Identify which cell holds the provided text, then report its [X, Y] central coordinate. 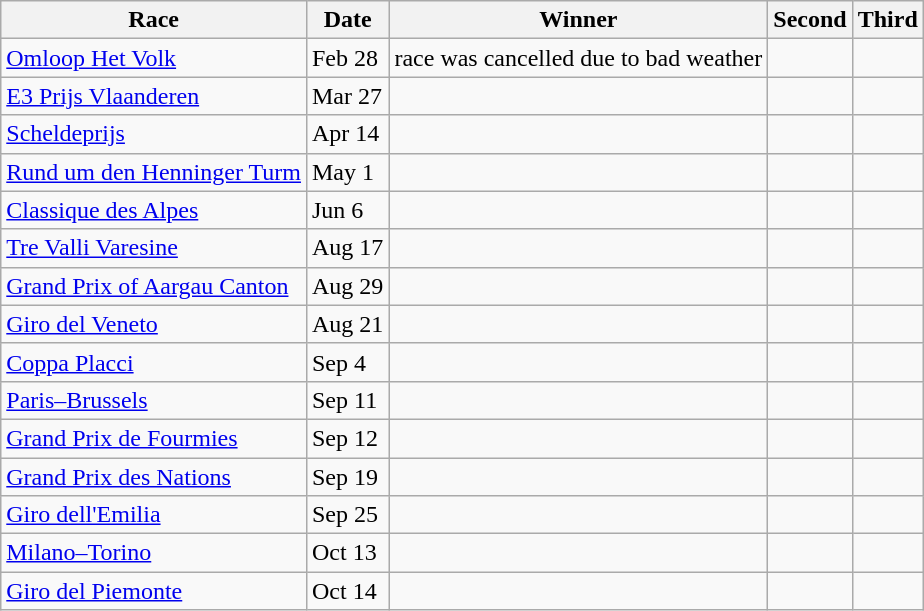
Feb 28 [347, 58]
Winner [578, 20]
Rund um den Henninger Turm [154, 172]
Giro del Piemonte [154, 591]
Aug 21 [347, 324]
Oct 14 [347, 591]
Classique des Alpes [154, 210]
Coppa Placci [154, 362]
E3 Prijs Vlaanderen [154, 96]
Third [888, 20]
Milano–Torino [154, 553]
Grand Prix de Fourmies [154, 438]
Giro del Veneto [154, 324]
Jun 6 [347, 210]
Date [347, 20]
race was cancelled due to bad weather [578, 58]
Omloop Het Volk [154, 58]
Mar 27 [347, 96]
Aug 17 [347, 248]
Scheldeprijs [154, 134]
Sep 12 [347, 438]
Second [810, 20]
Grand Prix of Aargau Canton [154, 286]
May 1 [347, 172]
Tre Valli Varesine [154, 248]
Grand Prix des Nations [154, 477]
Aug 29 [347, 286]
Sep 25 [347, 515]
Sep 4 [347, 362]
Paris–Brussels [154, 400]
Apr 14 [347, 134]
Sep 11 [347, 400]
Sep 19 [347, 477]
Giro dell'Emilia [154, 515]
Race [154, 20]
Oct 13 [347, 553]
